From the cell containing the given text, extract its center point as [X, Y] coordinate. 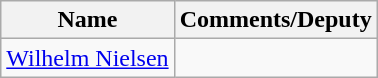
Comments/Deputy [276, 20]
Name [88, 20]
Wilhelm Nielsen [88, 58]
